Pinpoint the cell where the given text exists, returning its (X, Y) midpoint coordinate. 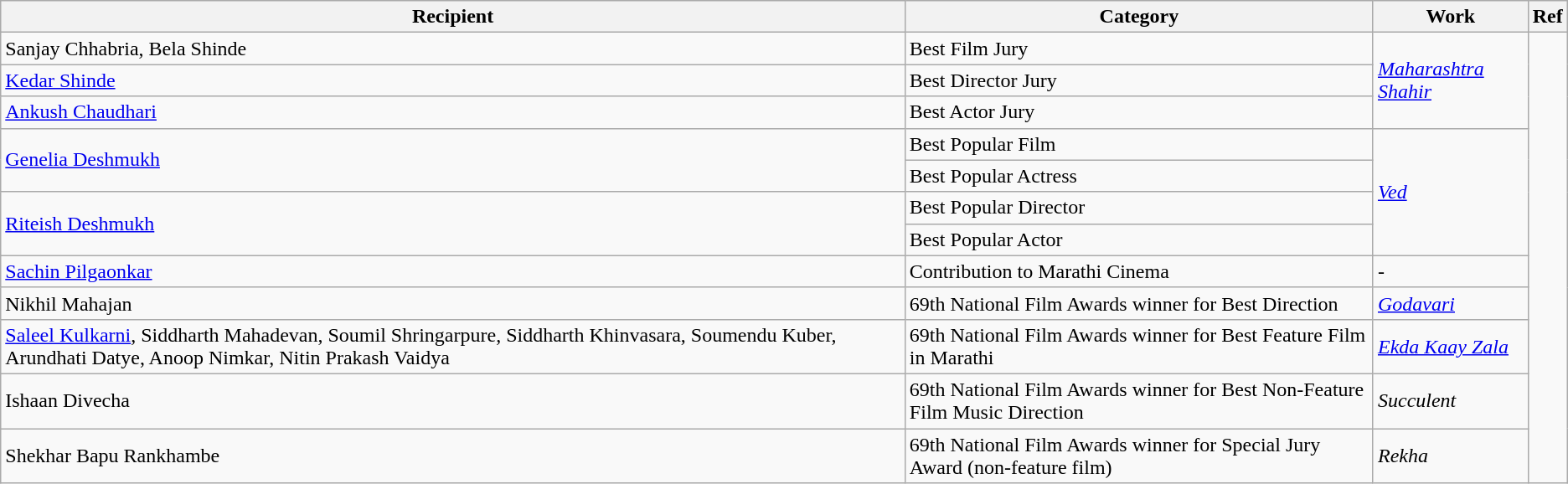
Best Popular Actress (1139, 176)
Sanjay Chhabria, Bela Shinde (453, 49)
Best Popular Director (1139, 208)
Genelia Deshmukh (453, 160)
Ved (1451, 192)
- (1451, 271)
Category (1139, 17)
Nikhil Mahajan (453, 303)
Work (1451, 17)
69th National Film Awards winner for Best Direction (1139, 303)
Recipient (453, 17)
Sachin Pilgaonkar (453, 271)
Kedar Shinde (453, 80)
Godavari (1451, 303)
Riteish Deshmukh (453, 224)
69th National Film Awards winner for Best Non-Feature Film Music Direction (1139, 400)
Saleel Kulkarni, Siddharth Mahadevan, Soumil Shringarpure, Siddharth Khinvasara, Soumendu Kuber, Arundhati Datye, Anoop Nimkar, Nitin Prakash Vaidya (453, 347)
Rekha (1451, 456)
Best Film Jury (1139, 49)
Ref (1548, 17)
Ankush Chaudhari (453, 112)
Contribution to Marathi Cinema (1139, 271)
Ishaan Divecha (453, 400)
Ekda Kaay Zala (1451, 347)
69th National Film Awards winner for Best Feature Film in Marathi (1139, 347)
Best Popular Actor (1139, 239)
Succulent (1451, 400)
Best Popular Film (1139, 144)
Best Director Jury (1139, 80)
Best Actor Jury (1139, 112)
69th National Film Awards winner for Special Jury Award (non-feature film) (1139, 456)
Shekhar Bapu Rankhambe (453, 456)
Maharashtra Shahir (1451, 80)
